Search for the cell housing the specified text and yield its [X, Y] center coordinate. 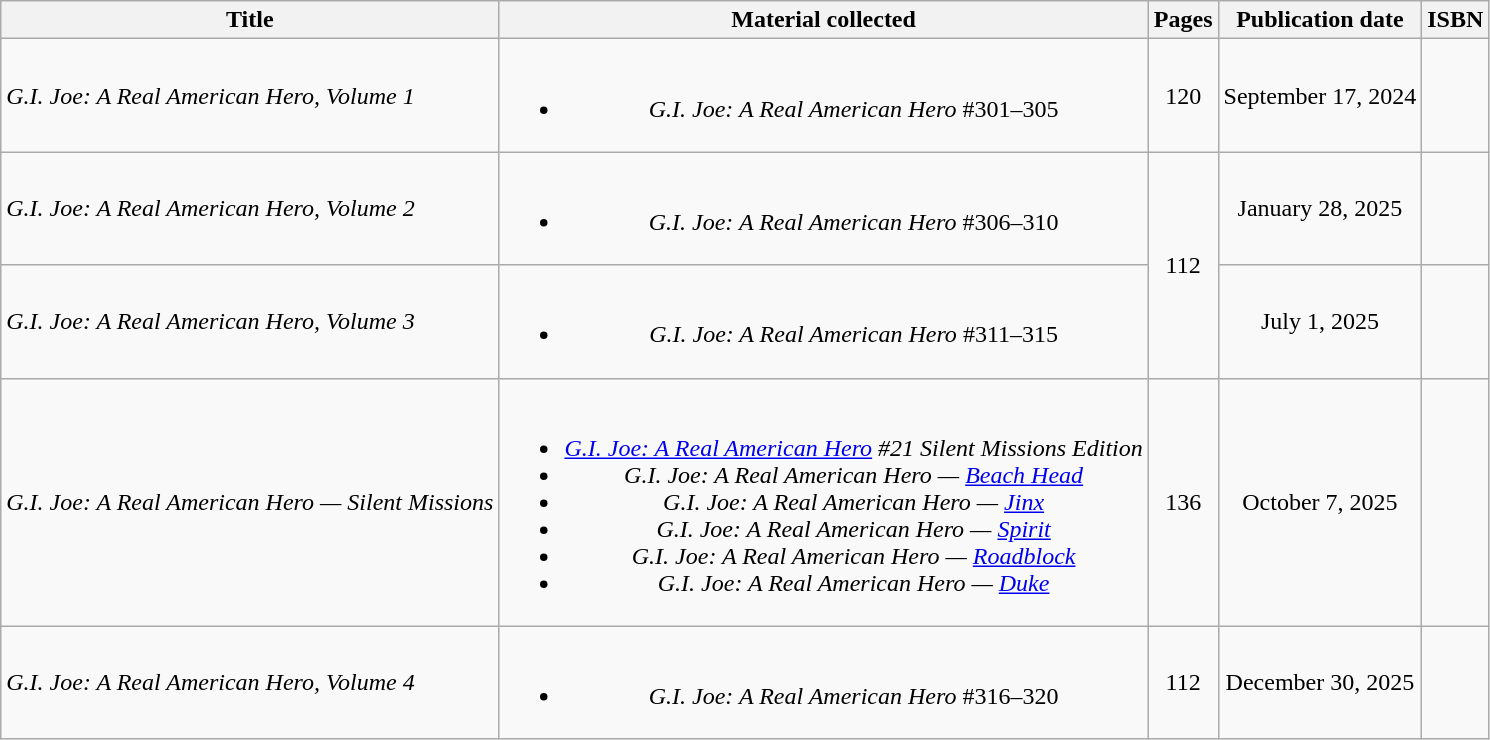
G.I. Joe: A Real American Hero #301–305 [824, 96]
120 [1183, 96]
G.I. Joe: A Real American Hero, Volume 2 [250, 208]
January 28, 2025 [1320, 208]
G.I. Joe: A Real American Hero, Volume 3 [250, 322]
G.I. Joe: A Real American Hero, Volume 1 [250, 96]
G.I. Joe: A Real American Hero #306–310 [824, 208]
Publication date [1320, 20]
G.I. Joe: A Real American Hero #316–320 [824, 682]
December 30, 2025 [1320, 682]
July 1, 2025 [1320, 322]
136 [1183, 502]
Pages [1183, 20]
Title [250, 20]
G.I. Joe: A Real American Hero, Volume 4 [250, 682]
Material collected [824, 20]
G.I. Joe: A Real American Hero — Silent Missions [250, 502]
G.I. Joe: A Real American Hero #311–315 [824, 322]
ISBN [1456, 20]
October 7, 2025 [1320, 502]
September 17, 2024 [1320, 96]
